Return [x, y] of the center of cell containing provided text 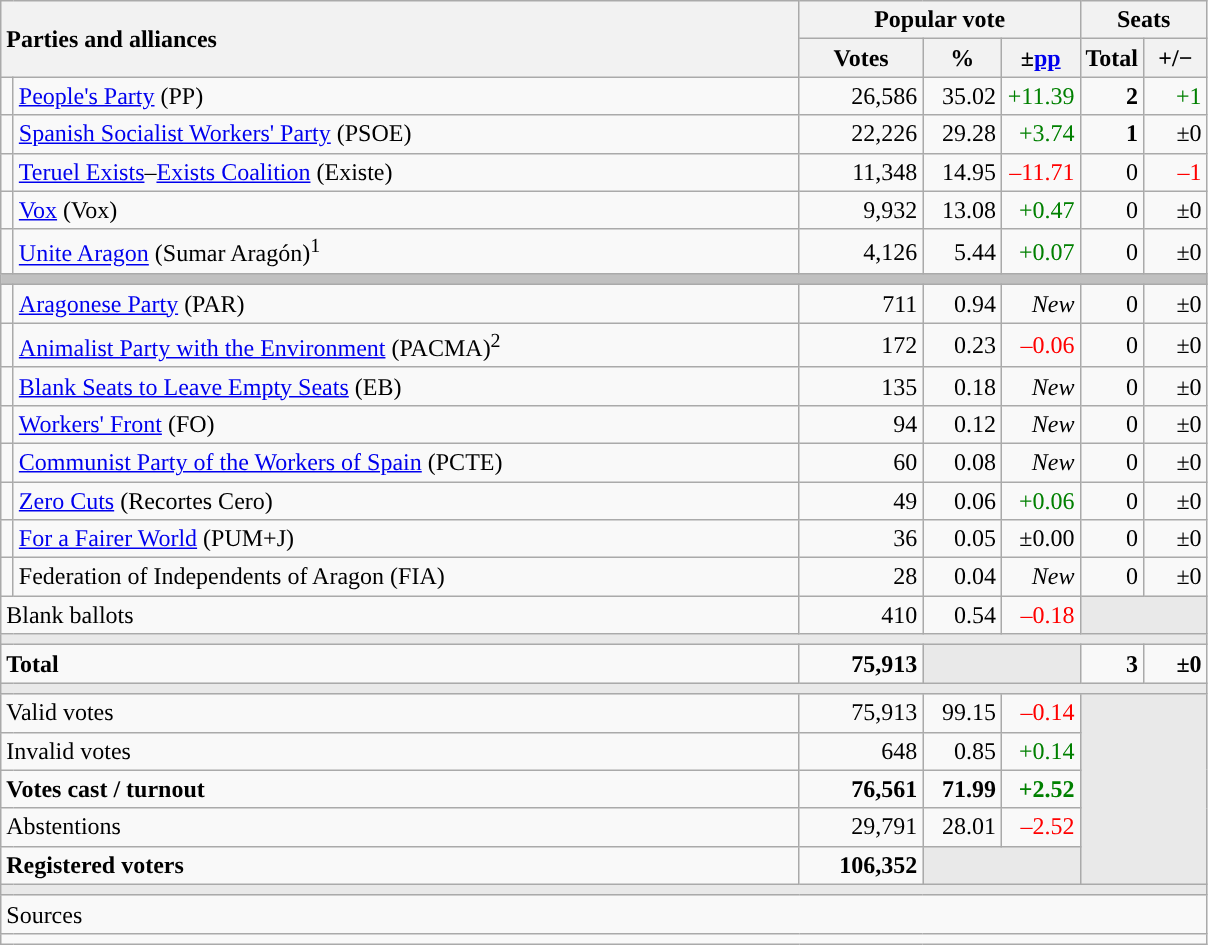
Votes [861, 58]
Invalid votes [400, 751]
–1 [1176, 172]
5.44 [962, 252]
Votes cast / turnout [400, 789]
0.85 [962, 751]
Aragonese Party (PAR) [406, 304]
135 [861, 386]
+1 [1176, 96]
+11.39 [1040, 96]
Blank Seats to Leave Empty Seats (EB) [406, 386]
Blank ballots [400, 615]
+3.74 [1040, 134]
9,932 [861, 210]
0.04 [962, 577]
Abstentions [400, 827]
±0.00 [1040, 539]
Animalist Party with the Environment (PACMA)2 [406, 346]
60 [861, 462]
4,126 [861, 252]
0.05 [962, 539]
99.15 [962, 713]
29.28 [962, 134]
648 [861, 751]
36 [861, 539]
26,586 [861, 96]
+0.07 [1040, 252]
29,791 [861, 827]
410 [861, 615]
0.12 [962, 424]
Sources [604, 914]
% [962, 58]
1 [1112, 134]
+0.14 [1040, 751]
For a Fairer World (PUM+J) [406, 539]
–11.71 [1040, 172]
Registered voters [400, 865]
Unite Aragon (Sumar Aragón)1 [406, 252]
711 [861, 304]
Popular vote [940, 20]
22,226 [861, 134]
28.01 [962, 827]
0.54 [962, 615]
±pp [1040, 58]
0.06 [962, 501]
106,352 [861, 865]
Spanish Socialist Workers' Party (PSOE) [406, 134]
13.08 [962, 210]
Valid votes [400, 713]
Workers' Front (FO) [406, 424]
71.99 [962, 789]
+0.06 [1040, 501]
–2.52 [1040, 827]
People's Party (PP) [406, 96]
28 [861, 577]
Communist Party of the Workers of Spain (PCTE) [406, 462]
–0.18 [1040, 615]
3 [1112, 664]
+0.47 [1040, 210]
+/− [1176, 58]
Zero Cuts (Recortes Cero) [406, 501]
49 [861, 501]
Federation of Independents of Aragon (FIA) [406, 577]
+2.52 [1040, 789]
14.95 [962, 172]
35.02 [962, 96]
0.18 [962, 386]
–0.06 [1040, 346]
Teruel Exists–Exists Coalition (Existe) [406, 172]
76,561 [861, 789]
2 [1112, 96]
Vox (Vox) [406, 210]
94 [861, 424]
Seats [1144, 20]
Parties and alliances [400, 39]
0.23 [962, 346]
11,348 [861, 172]
–0.14 [1040, 713]
0.08 [962, 462]
0.94 [962, 304]
172 [861, 346]
